Return the [x, y] coordinate for the center point of the cell that contains the specified text.  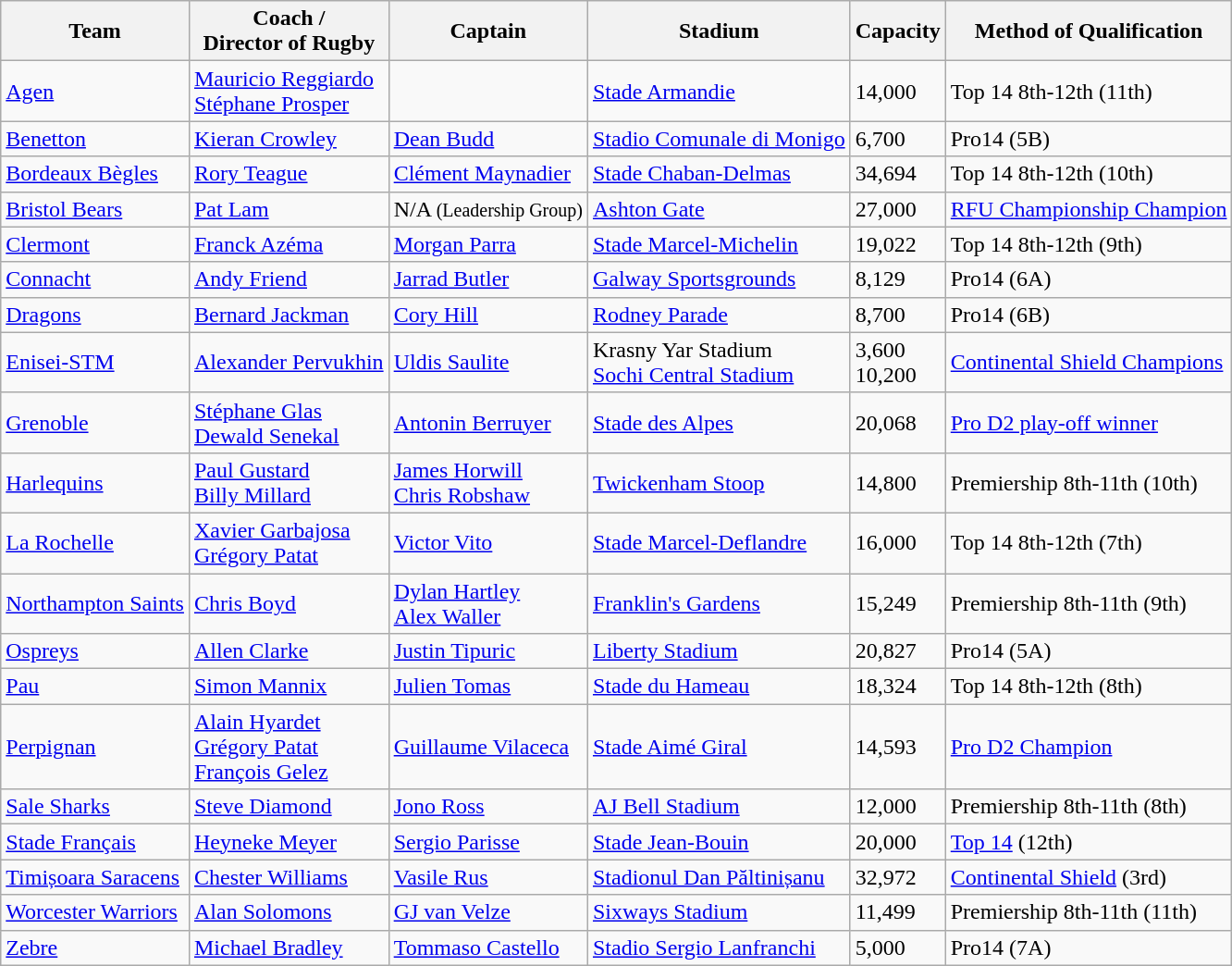
Galway Sportsgrounds [719, 279]
Pau [95, 687]
GJ van Velze [488, 912]
Alexander Pervukhin [289, 363]
Capacity [897, 31]
Stade Marcel-Michelin [719, 244]
Continental Shield Champions [1089, 363]
Team [95, 31]
Top 14 8th-12th (7th) [1089, 542]
Coach /Director of Rugby [289, 31]
34,694 [897, 174]
Julien Tomas [488, 687]
Uldis Saulite [488, 363]
8,129 [897, 279]
20,000 [897, 842]
Bristol Bears [95, 209]
Stadio Comunale di Monigo [719, 139]
N/A (Leadership Group) [488, 209]
Sergio Parisse [488, 842]
Cory Hill [488, 315]
11,499 [897, 912]
Steve Diamond [289, 807]
Heyneke Meyer [289, 842]
Premiership 8th-11th (9th) [1089, 603]
Method of Qualification [1089, 31]
Zebre [95, 947]
Benetton [95, 139]
14,000 [897, 91]
Antonin Berruyer [488, 422]
Simon Mannix [289, 687]
Alain Hyardet Grégory Patat François Gelez [289, 747]
Rory Teague [289, 174]
Stade Aimé Giral [719, 747]
Dylan Hartley Alex Waller [488, 603]
Pat Lam [289, 209]
Franklin's Gardens [719, 603]
Pro14 (5A) [1089, 651]
Premiership 8th-11th (11th) [1089, 912]
Pro D2 play-off winner [1089, 422]
La Rochelle [95, 542]
Morgan Parra [488, 244]
Top 14 8th-12th (10th) [1089, 174]
Stade des Alpes [719, 422]
Bernard Jackman [289, 315]
Michael Bradley [289, 947]
Clermont [95, 244]
18,324 [897, 687]
Stadionul Dan Păltinișanu [719, 877]
Agen [95, 91]
Worcester Warriors [95, 912]
19,022 [897, 244]
Stade Armandie [719, 91]
Timișoara Saracens [95, 877]
Enisei-STM [95, 363]
Chris Boyd [289, 603]
Ashton Gate [719, 209]
AJ Bell Stadium [719, 807]
Continental Shield (3rd) [1089, 877]
Pro14 (6B) [1089, 315]
Premiership 8th-11th (8th) [1089, 807]
Guillaume Vilaceca [488, 747]
3,60010,200 [897, 363]
Sixways Stadium [719, 912]
Northampton Saints [95, 603]
20,068 [897, 422]
Kieran Crowley [289, 139]
Twickenham Stoop [719, 483]
Liberty Stadium [719, 651]
Grenoble [95, 422]
Captain [488, 31]
Stéphane Glas Dewald Senekal [289, 422]
James Horwill Chris Robshaw [488, 483]
Justin Tipuric [488, 651]
Stade du Hameau [719, 687]
Top 14 8th-12th (11th) [1089, 91]
Vasile Rus [488, 877]
Ospreys [95, 651]
Pro D2 Champion [1089, 747]
Jarrad Butler [488, 279]
Xavier Garbajosa Grégory Patat [289, 542]
6,700 [897, 139]
Sale Sharks [95, 807]
Premiership 8th-11th (10th) [1089, 483]
8,700 [897, 315]
Jono Ross [488, 807]
Dean Budd [488, 139]
Victor Vito [488, 542]
Pro14 (6A) [1089, 279]
Connacht [95, 279]
Dragons [95, 315]
14,800 [897, 483]
Alan Solomons [289, 912]
Pro14 (7A) [1089, 947]
12,000 [897, 807]
15,249 [897, 603]
Stadio Sergio Lanfranchi [719, 947]
Pro14 (5B) [1089, 139]
Stade Chaban-Delmas [719, 174]
Stadium [719, 31]
14,593 [897, 747]
Allen Clarke [289, 651]
Clément Maynadier [488, 174]
Perpignan [95, 747]
Top 14 8th-12th (9th) [1089, 244]
16,000 [897, 542]
Andy Friend [289, 279]
5,000 [897, 947]
Stade Français [95, 842]
RFU Championship Champion [1089, 209]
Top 14 8th-12th (8th) [1089, 687]
27,000 [897, 209]
Harlequins [95, 483]
Chester Williams [289, 877]
Top 14 (12th) [1089, 842]
Stade Jean-Bouin [719, 842]
Rodney Parade [719, 315]
32,972 [897, 877]
Tommaso Castello [488, 947]
Franck Azéma [289, 244]
Paul Gustard Billy Millard [289, 483]
Mauricio Reggiardo Stéphane Prosper [289, 91]
20,827 [897, 651]
Stade Marcel-Deflandre [719, 542]
Bordeaux Bègles [95, 174]
Krasny Yar StadiumSochi Central Stadium [719, 363]
